Pinpoint the cell where the given text exists, returning its [X, Y] midpoint coordinate. 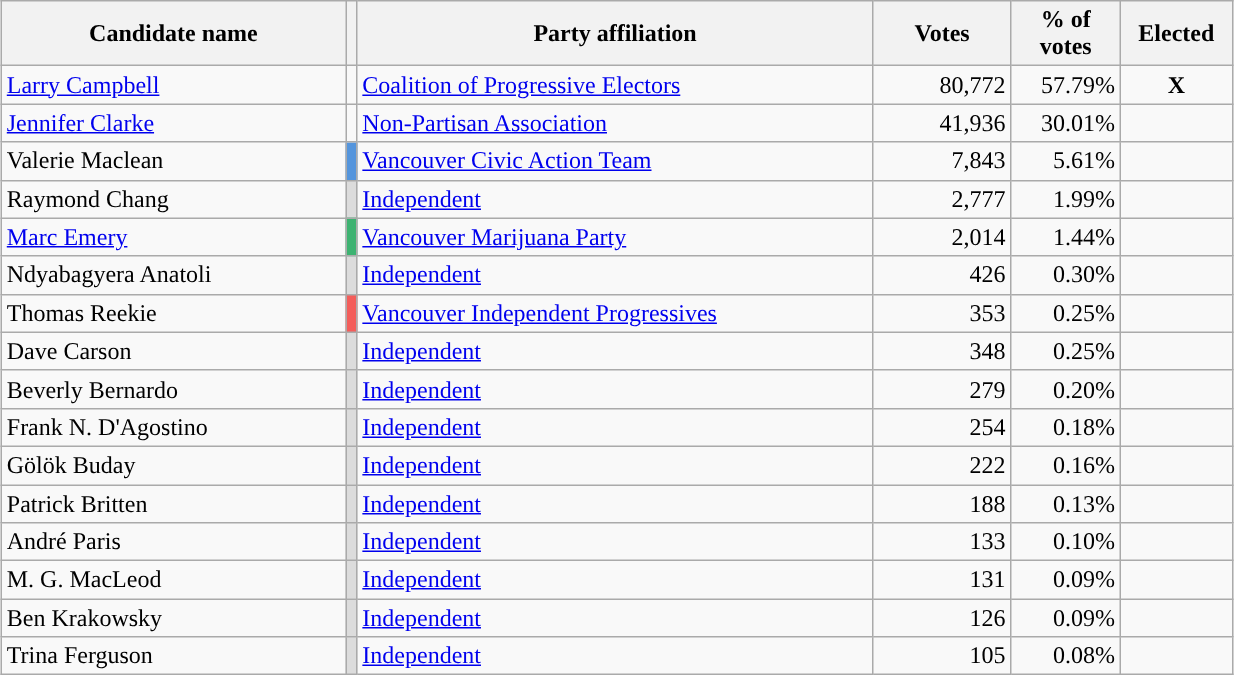
Vancouver Marijuana Party [615, 237]
André Paris [173, 542]
0.18% [1066, 427]
Dave Carson [173, 351]
133 [942, 542]
X [1177, 85]
2,777 [942, 199]
1.44% [1066, 237]
Party affiliation [615, 34]
Non-Partisan Association [615, 123]
57.79% [1066, 85]
0.20% [1066, 389]
Raymond Chang [173, 199]
M. G. MacLeod [173, 580]
Votes [942, 34]
426 [942, 275]
Patrick Britten [173, 503]
Beverly Bernardo [173, 389]
% of votes [1066, 34]
Vancouver Independent Progressives [615, 313]
Thomas Reekie [173, 313]
Jennifer Clarke [173, 123]
131 [942, 580]
Valerie Maclean [173, 161]
0.10% [1066, 542]
126 [942, 618]
Gölök Buday [173, 465]
Frank N. D'Agostino [173, 427]
353 [942, 313]
105 [942, 656]
1.99% [1066, 199]
30.01% [1066, 123]
Elected [1177, 34]
2,014 [942, 237]
Ben Krakowsky [173, 618]
Candidate name [173, 34]
0.08% [1066, 656]
Ndyabagyera Anatoli [173, 275]
222 [942, 465]
Larry Campbell [173, 85]
5.61% [1066, 161]
188 [942, 503]
348 [942, 351]
0.30% [1066, 275]
279 [942, 389]
Trina Ferguson [173, 656]
Vancouver Civic Action Team [615, 161]
41,936 [942, 123]
254 [942, 427]
Marc Emery [173, 237]
80,772 [942, 85]
Coalition of Progressive Electors [615, 85]
0.13% [1066, 503]
7,843 [942, 161]
0.16% [1066, 465]
